Find where the given text appears and provide that cell's center as (X, Y) coordinate. 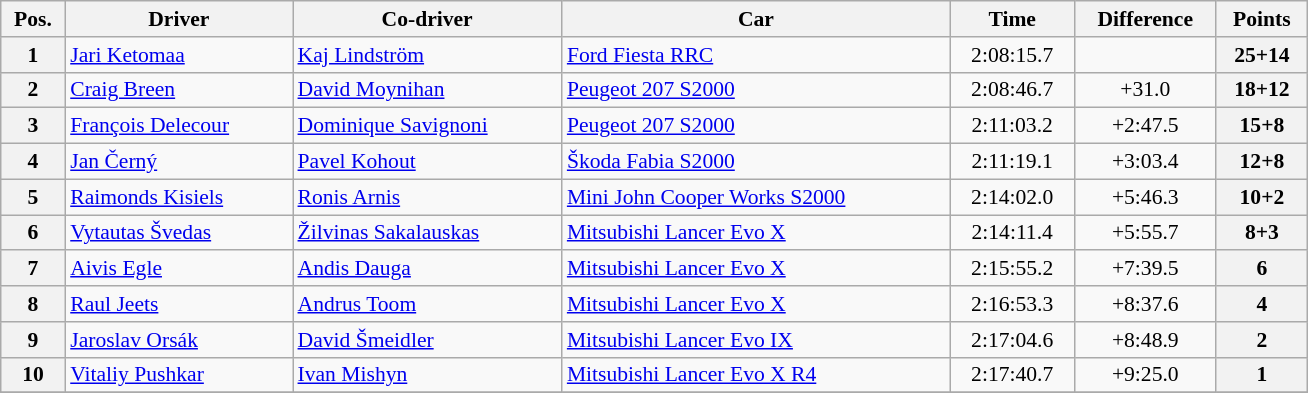
Mitsubishi Lancer Evo X R4 (756, 375)
Škoda Fabia S2000 (756, 162)
2:14:11.4 (1012, 233)
Mitsubishi Lancer Evo IX (756, 340)
Pavel Kohout (426, 162)
Co-driver (426, 19)
2:15:55.2 (1012, 269)
Jari Ketomaa (178, 55)
Kaj Lindström (426, 55)
+7:39.5 (1145, 269)
3 (33, 126)
8+3 (1262, 233)
10+2 (1262, 197)
Raimonds Kisiels (178, 197)
Craig Breen (178, 90)
2:11:03.2 (1012, 126)
Difference (1145, 19)
David Moynihan (426, 90)
2:11:19.1 (1012, 162)
Pos. (33, 19)
Andrus Toom (426, 304)
15+8 (1262, 126)
Car (756, 19)
+3:03.4 (1145, 162)
Vitaliy Pushkar (178, 375)
Time (1012, 19)
2:08:46.7 (1012, 90)
+8:37.6 (1145, 304)
12+8 (1262, 162)
David Šmeidler (426, 340)
18+12 (1262, 90)
+5:55.7 (1145, 233)
+5:46.3 (1145, 197)
Jaroslav Orsák (178, 340)
7 (33, 269)
Dominique Savignoni (426, 126)
Vytautas Švedas (178, 233)
+9:25.0 (1145, 375)
Aivis Egle (178, 269)
+31.0 (1145, 90)
2:08:15.7 (1012, 55)
9 (33, 340)
10 (33, 375)
Ivan Mishyn (426, 375)
Andis Dauga (426, 269)
2:17:04.6 (1012, 340)
Ronis Arnis (426, 197)
Driver (178, 19)
Raul Jeets (178, 304)
François Delecour (178, 126)
8 (33, 304)
+2:47.5 (1145, 126)
2:17:40.7 (1012, 375)
Points (1262, 19)
25+14 (1262, 55)
2:14:02.0 (1012, 197)
Žilvinas Sakalauskas (426, 233)
2:16:53.3 (1012, 304)
5 (33, 197)
Mini John Cooper Works S2000 (756, 197)
Jan Černý (178, 162)
Ford Fiesta RRC (756, 55)
+8:48.9 (1145, 340)
